Return the [x, y] coordinate for the center point of the cell that contains the specified text.  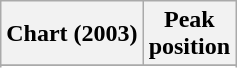
Peakposition [189, 34]
Chart (2003) [72, 34]
